Pinpoint the cell where the given text exists, returning its [x, y] midpoint coordinate. 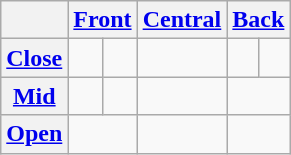
Back [258, 20]
Mid [34, 96]
Front [102, 20]
Central [182, 20]
Open [34, 134]
Close [34, 58]
